For the text-containing cell, return its midpoint in (x, y) coordinate format. 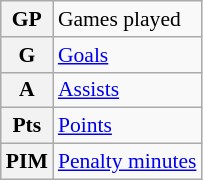
G (27, 55)
Goals (128, 55)
Points (128, 126)
Pts (27, 126)
GP (27, 19)
A (27, 90)
Games played (128, 19)
Penalty minutes (128, 162)
Assists (128, 90)
PIM (27, 162)
